Pinpoint the cell where the given text exists, returning its (x, y) midpoint coordinate. 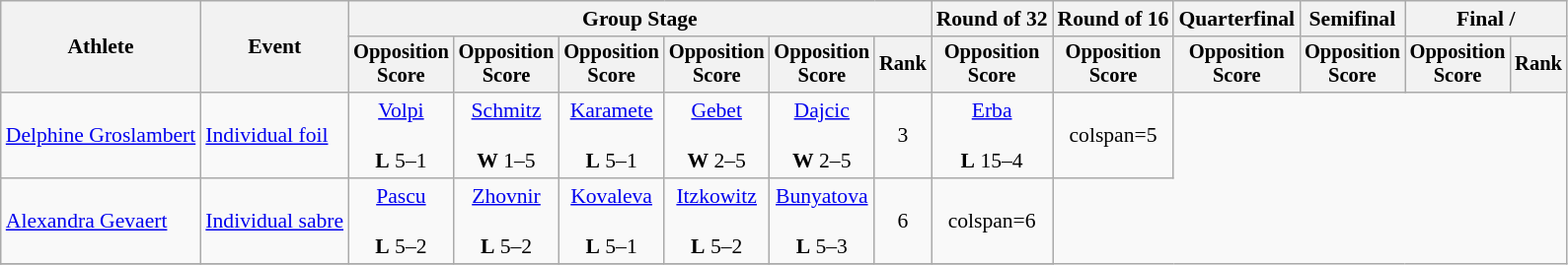
Event (274, 47)
Quarterfinal (1236, 19)
Delphine Groslambert (101, 136)
3 (903, 136)
ErbaL 15–4 (993, 136)
Round of 32 (993, 19)
KarameteL 5–1 (612, 136)
colspan=6 (993, 221)
ZhovnirL 5–2 (507, 221)
GebetW 2–5 (716, 136)
SchmitzW 1–5 (507, 136)
VolpiL 5–1 (401, 136)
Group Stage (639, 19)
Semifinal (1352, 19)
BunyatovaL 5–3 (821, 221)
Alexandra Gevaert (101, 221)
DajcicW 2–5 (821, 136)
PascuL 5–2 (401, 221)
Round of 16 (1113, 19)
Individual sabre (274, 221)
Final / (1486, 19)
KovalevaL 5–1 (612, 221)
colspan=5 (1113, 136)
ItzkowitzL 5–2 (716, 221)
6 (903, 221)
Individual foil (274, 136)
Athlete (101, 47)
